Identify which cell holds the provided text, then report its (X, Y) central coordinate. 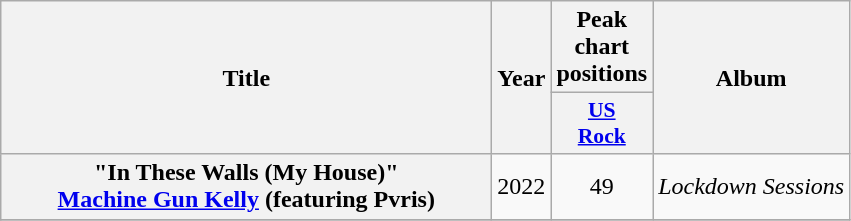
Lockdown Sessions (752, 186)
Peak chart positions (602, 47)
2022 (522, 186)
USRock (602, 124)
Title (246, 78)
Year (522, 78)
"In These Walls (My House)" Machine Gun Kelly (featuring Pvris) (246, 186)
Album (752, 78)
49 (602, 186)
